Scan for the cell matching the given text and deliver its [x, y] coordinate at center. 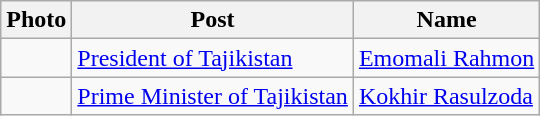
Post [213, 20]
President of Tajikistan [213, 58]
Kokhir Rasulzoda [446, 96]
Emomali Rahmon [446, 58]
Name [446, 20]
Photo [36, 20]
Prime Minister of Tajikistan [213, 96]
